From the cell containing the given text, extract its center point as (x, y) coordinate. 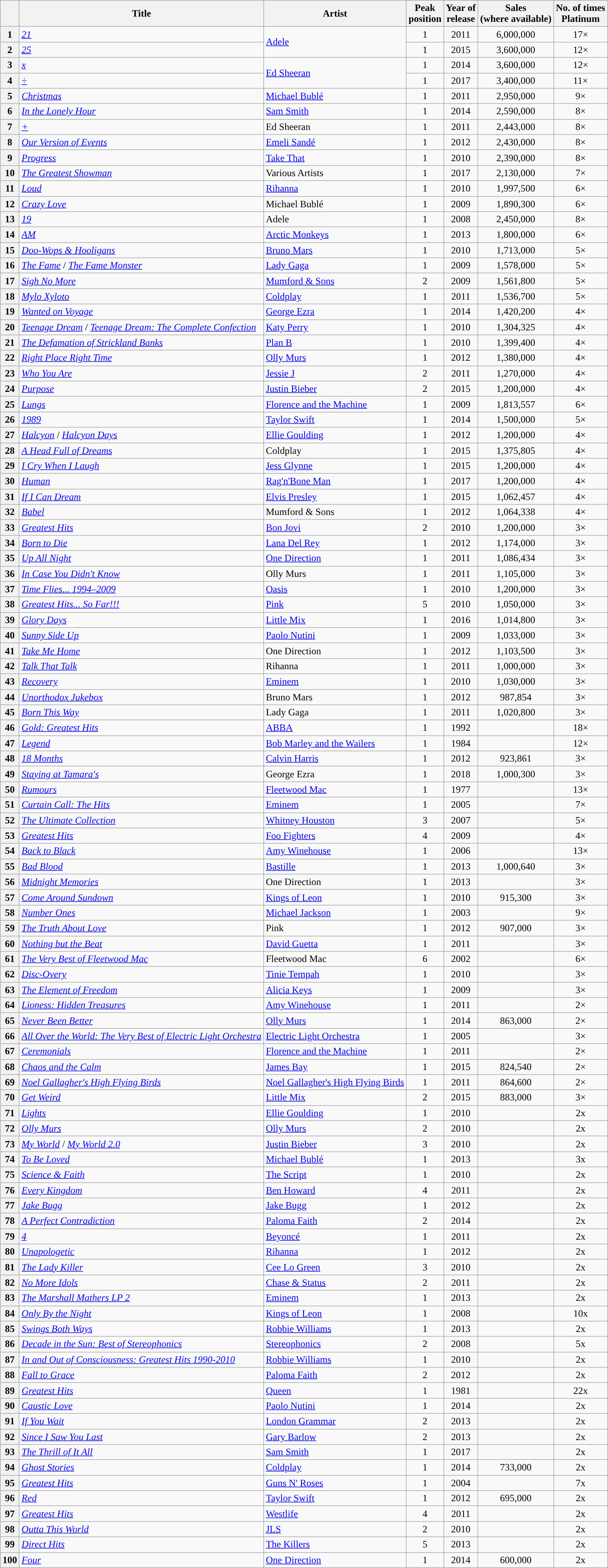
1,050,000 (515, 604)
Born This Way (142, 713)
1,103,500 (515, 651)
68 (10, 1067)
85 (10, 1329)
Disc-Overy (142, 974)
2,590,000 (515, 111)
60 (10, 944)
Cee Lo Green (335, 1267)
Talk That Talk (142, 666)
67 (10, 1051)
32 (10, 512)
Staying at Tamara's (142, 774)
31 (10, 497)
Teenage Dream / Teenage Dream: The Complete Confection (142, 327)
Ben Howard (335, 1190)
1981 (461, 1390)
46 (10, 728)
2,443,000 (515, 127)
Red (142, 1498)
Lana Del Rey (335, 543)
17× (581, 34)
7 (10, 127)
2006 (461, 851)
90 (10, 1406)
Progress (142, 157)
16 (10, 266)
Tinie Tempah (335, 974)
Right Place Right Time (142, 358)
18× (581, 728)
18 Months (142, 759)
Gary Barlow (335, 1437)
75 (10, 1174)
5x (581, 1344)
Christmas (142, 96)
100 (10, 1560)
1,890,300 (515, 204)
The Lady Killer (142, 1267)
Time Flies... 1994–2009 (142, 589)
Calvin Harris (335, 759)
Direct Hits (142, 1545)
883,000 (515, 1098)
53 (10, 836)
3x (581, 1159)
1,033,000 (515, 635)
1,014,800 (515, 620)
28 (10, 451)
Rumours (142, 789)
77 (10, 1206)
I Cry When I Laugh (142, 466)
2016 (461, 620)
23 (10, 373)
Lungs (142, 404)
Chaos and the Calm (142, 1067)
3,400,000 (515, 81)
55 (10, 866)
72 (10, 1128)
1,561,800 (515, 281)
91 (10, 1421)
1,000,300 (515, 774)
64 (10, 1005)
2,430,000 (515, 142)
73 (10, 1144)
24 (10, 389)
96 (10, 1498)
54 (10, 851)
27 (10, 435)
11 (10, 188)
95 (10, 1483)
Guns N' Roses (335, 1483)
98 (10, 1529)
56 (10, 882)
69 (10, 1082)
39 (10, 620)
7x (581, 1483)
29 (10, 466)
17 (10, 281)
10 (10, 173)
Ceremonials (142, 1051)
The Script (335, 1174)
9 (10, 157)
Recovery (142, 681)
Queen (335, 1390)
84 (10, 1313)
38 (10, 604)
34 (10, 543)
Purpose (142, 389)
1,375,805 (515, 451)
93 (10, 1452)
Oasis (335, 589)
92 (10, 1437)
1,500,000 (515, 419)
2,950,000 (515, 96)
Wanted on Voyage (142, 312)
1,105,000 (515, 574)
Glory Days (142, 620)
71 (10, 1113)
David Guetta (335, 944)
97 (10, 1514)
Michael Jackson (335, 913)
Four (142, 1560)
Peakposition (425, 14)
Since I Saw You Last (142, 1437)
Midnight Memories (142, 882)
6,000,000 (515, 34)
61 (10, 959)
600,000 (515, 1560)
Rag'n'Bone Man (335, 481)
48 (10, 759)
The Very Best of Fleetwood Mac (142, 959)
59 (10, 928)
Chase & Status (335, 1283)
41 (10, 651)
62 (10, 974)
To Be Loved (142, 1159)
923,861 (515, 759)
43 (10, 681)
Year ofrelease (461, 14)
Halcyon / Halcyon Days (142, 435)
If You Wait (142, 1421)
Our Version of Events (142, 142)
1,000,640 (515, 866)
ABBA (335, 728)
Stereophonics (335, 1344)
22x (581, 1390)
1,578,000 (515, 266)
2007 (461, 820)
2018 (461, 774)
80 (10, 1252)
Various Artists (335, 173)
Bon Jovi (335, 528)
42 (10, 666)
1,536,700 (515, 296)
20 (10, 327)
No More Idols (142, 1283)
1,064,338 (515, 512)
35 (10, 558)
Back to Black (142, 851)
Electric Light Orchestra (335, 1036)
695,000 (515, 1498)
Swings Both Ways (142, 1329)
James Bay (335, 1067)
13 (10, 219)
Bad Blood (142, 866)
Gold: Greatest Hits (142, 728)
Loud (142, 188)
74 (10, 1159)
Born to Die (142, 543)
2004 (461, 1483)
79 (10, 1236)
2003 (461, 913)
Sunny Side Up (142, 635)
Whitney Houston (335, 820)
The Ultimate Collection (142, 820)
The Truth About Love (142, 928)
No. of timesPlatinum (581, 14)
11× (581, 81)
863,000 (515, 1021)
1,713,000 (515, 250)
The Defamation of Strickland Banks (142, 343)
10x (581, 1313)
63 (10, 990)
Only By the Night (142, 1313)
2,390,000 (515, 157)
58 (10, 913)
Crazy Love (142, 204)
1,399,400 (515, 343)
A Head Full of Dreams (142, 451)
36 (10, 574)
Doo-Wops & Hooligans (142, 250)
Foo Fighters (335, 836)
907,000 (515, 928)
Greatest Hits... So Far!!! (142, 604)
Every Kingdom (142, 1190)
2,450,000 (515, 219)
+ (142, 127)
÷ (142, 81)
If I Can Dream (142, 497)
Arctic Monkeys (335, 235)
The Fame / The Fame Monster (142, 266)
Emeli Sandé (335, 142)
Bastille (335, 866)
44 (10, 697)
1,380,000 (515, 358)
Unorthodox Jukebox (142, 697)
x (142, 65)
57 (10, 897)
Number Ones (142, 913)
All Over the World: The Very Best of Electric Light Orchestra (142, 1036)
Ghost Stories (142, 1468)
8 (10, 142)
Plan B (335, 343)
1,997,500 (515, 188)
89 (10, 1390)
1989 (142, 419)
1,020,800 (515, 713)
Never Been Better (142, 1021)
Science & Faith (142, 1174)
81 (10, 1267)
Up All Night (142, 558)
Take Me Home (142, 651)
66 (10, 1036)
1,270,000 (515, 373)
AM (142, 235)
87 (10, 1360)
49 (10, 774)
51 (10, 805)
Mylo Xyloto (142, 296)
47 (10, 743)
65 (10, 1021)
40 (10, 635)
Get Weird (142, 1098)
70 (10, 1098)
The Greatest Showman (142, 173)
Sales(where available) (515, 14)
In Case You Didn't Know (142, 574)
Bob Marley and the Wailers (335, 743)
37 (10, 589)
1,420,200 (515, 312)
987,854 (515, 697)
The Element of Freedom (142, 990)
1,174,000 (515, 543)
The Marshall Mathers LP 2 (142, 1298)
Curtain Call: The Hits (142, 805)
Caustic Love (142, 1406)
733,000 (515, 1468)
Title (142, 14)
The Thrill of It All (142, 1452)
915,300 (515, 897)
30 (10, 481)
1992 (461, 728)
2002 (461, 959)
33 (10, 528)
824,540 (515, 1067)
1,000,000 (515, 666)
Alicia Keys (335, 990)
Nothing but the Beat (142, 944)
1,086,434 (515, 558)
15 (10, 250)
18 (10, 296)
76 (10, 1190)
12 (10, 204)
94 (10, 1468)
Decade in the Sun: Best of Stereophonics (142, 1344)
Jess Glynne (335, 466)
22 (10, 358)
864,600 (515, 1082)
Who You Are (142, 373)
My World / My World 2.0 (142, 1144)
78 (10, 1221)
14 (10, 235)
Legend (142, 743)
1,800,000 (515, 235)
88 (10, 1375)
The Killers (335, 1545)
London Grammar (335, 1421)
99 (10, 1545)
Fall to Grace (142, 1375)
82 (10, 1283)
1984 (461, 743)
In the Lonely Hour (142, 111)
83 (10, 1298)
Beyoncé (335, 1236)
1,062,457 (515, 497)
Outta This World (142, 1529)
Westlife (335, 1514)
Take That (335, 157)
A Perfect Contradiction (142, 1221)
26 (10, 419)
Come Around Sundown (142, 897)
1977 (461, 789)
Elvis Presley (335, 497)
Babel (142, 512)
45 (10, 713)
1,030,000 (515, 681)
1,304,325 (515, 327)
Jessie J (335, 373)
JLS (335, 1529)
Lioness: Hidden Treasures (142, 1005)
Sigh No More (142, 281)
1,813,557 (515, 404)
Artist (335, 14)
Katy Perry (335, 327)
Human (142, 481)
Unapologetic (142, 1252)
52 (10, 820)
In and Out of Consciousness: Greatest Hits 1990-2010 (142, 1360)
Lights (142, 1113)
86 (10, 1344)
2,130,000 (515, 173)
50 (10, 789)
